Return (x, y) of the center of cell containing provided text 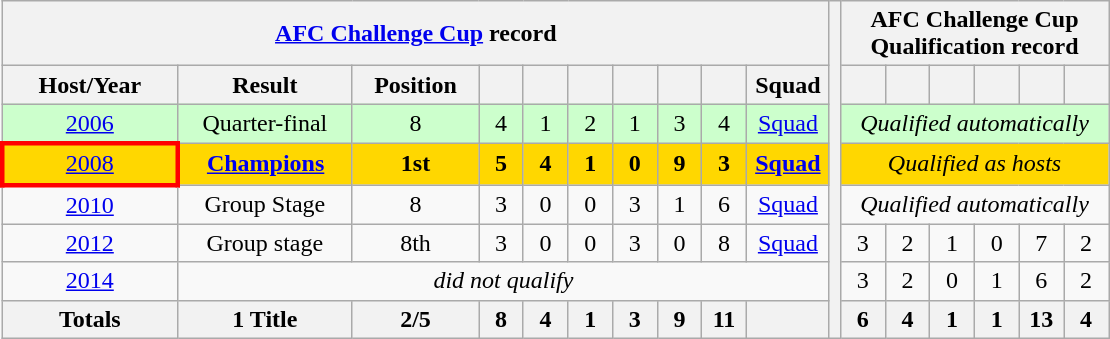
2014 (90, 281)
Champions (264, 164)
AFC Challenge Cup record (416, 34)
13 (1042, 319)
7 (1042, 243)
1st (415, 164)
did not qualify (503, 281)
Group stage (264, 243)
1 Title (264, 319)
Group Stage (264, 204)
2/5 (415, 319)
2012 (90, 243)
11 (724, 319)
Host/Year (90, 85)
Qualified as hosts (974, 164)
2010 (90, 204)
2006 (90, 124)
Position (415, 85)
5 (502, 164)
AFC Challenge Cup Qualification record (974, 34)
Quarter-final (264, 124)
Result (264, 85)
8th (415, 243)
2008 (90, 164)
Totals (90, 319)
